Output the (X, Y) coordinate of the center of the cell containing the given text.  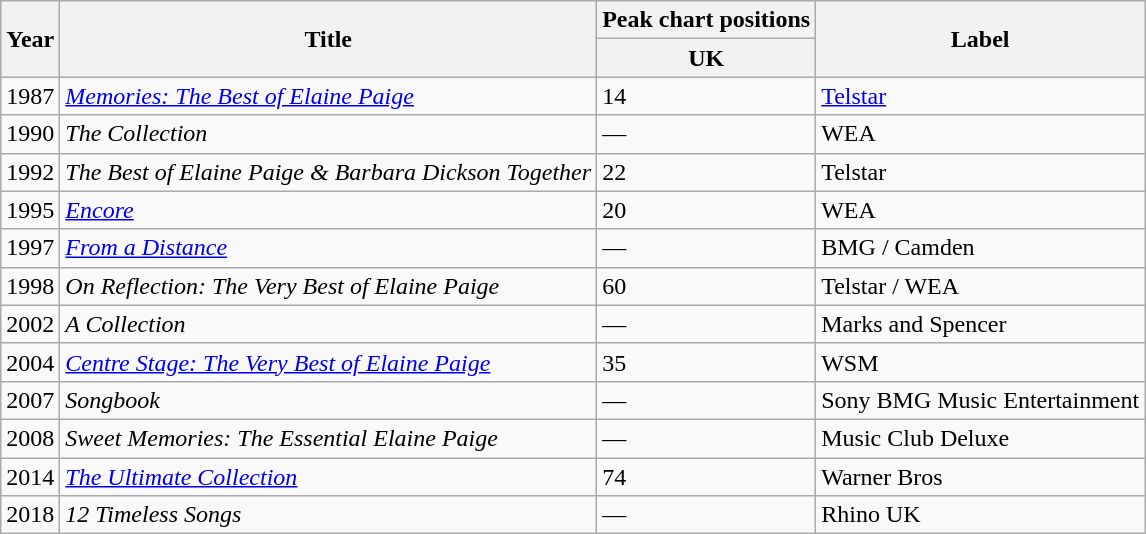
Warner Bros (980, 477)
20 (706, 210)
Music Club Deluxe (980, 438)
2018 (30, 515)
From a Distance (328, 248)
Encore (328, 210)
1992 (30, 172)
74 (706, 477)
Title (328, 39)
2004 (30, 362)
WSM (980, 362)
The Collection (328, 134)
2007 (30, 400)
1990 (30, 134)
1998 (30, 286)
22 (706, 172)
2014 (30, 477)
1987 (30, 96)
1997 (30, 248)
Memories: The Best of Elaine Paige (328, 96)
Sony BMG Music Entertainment (980, 400)
Marks and Spencer (980, 324)
12 Timeless Songs (328, 515)
Year (30, 39)
14 (706, 96)
Rhino UK (980, 515)
Label (980, 39)
On Reflection: The Very Best of Elaine Paige (328, 286)
BMG / Camden (980, 248)
UK (706, 58)
A Collection (328, 324)
35 (706, 362)
Telstar / WEA (980, 286)
The Ultimate Collection (328, 477)
2008 (30, 438)
Songbook (328, 400)
1995 (30, 210)
60 (706, 286)
Centre Stage: The Very Best of Elaine Paige (328, 362)
Sweet Memories: The Essential Elaine Paige (328, 438)
2002 (30, 324)
The Best of Elaine Paige & Barbara Dickson Together (328, 172)
Peak chart positions (706, 20)
